Find where the given text appears and provide that cell's center as [x, y] coordinate. 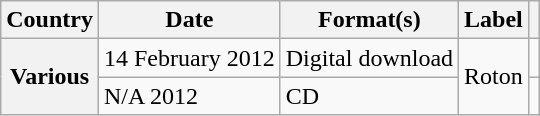
Country [50, 20]
N/A 2012 [189, 96]
Label [494, 20]
Roton [494, 77]
CD [369, 96]
Various [50, 77]
Format(s) [369, 20]
Digital download [369, 58]
14 February 2012 [189, 58]
Date [189, 20]
